Capture the cell that displays the provided text and extract its (x, y) central coordinate. 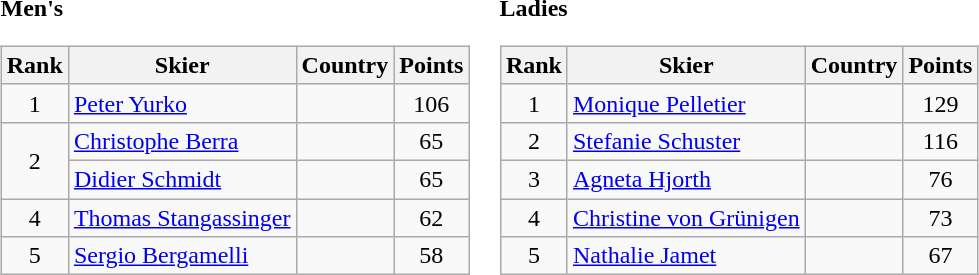
62 (432, 217)
116 (940, 141)
Stefanie Schuster (686, 141)
106 (432, 103)
67 (940, 256)
58 (432, 256)
Peter Yurko (182, 103)
Agneta Hjorth (686, 179)
Thomas Stangassinger (182, 217)
Didier Schmidt (182, 179)
Sergio Bergamelli (182, 256)
129 (940, 103)
Nathalie Jamet (686, 256)
Christophe Berra (182, 141)
76 (940, 179)
Monique Pelletier (686, 103)
Christine von Grünigen (686, 217)
73 (940, 217)
3 (534, 179)
